Detect which cell encompasses the target text, then output its (x, y) center coordinate. 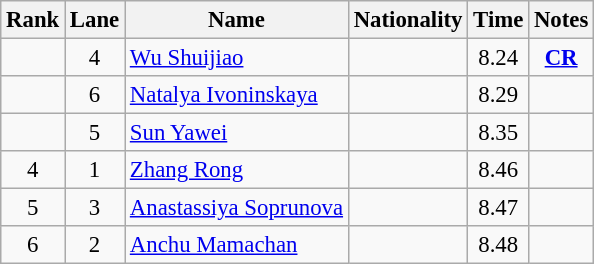
Sun Yawei (237, 133)
8.48 (498, 245)
Anchu Mamachan (237, 245)
Nationality (408, 20)
8.47 (498, 208)
Natalya Ivoninskaya (237, 95)
Zhang Rong (237, 170)
CR (562, 58)
8.35 (498, 133)
Lane (95, 20)
3 (95, 208)
Time (498, 20)
1 (95, 170)
Anastassiya Soprunova (237, 208)
Wu Shuijiao (237, 58)
2 (95, 245)
Notes (562, 20)
8.46 (498, 170)
Name (237, 20)
8.24 (498, 58)
8.29 (498, 95)
Rank (33, 20)
